Identify which cell holds the provided text, then report its (X, Y) central coordinate. 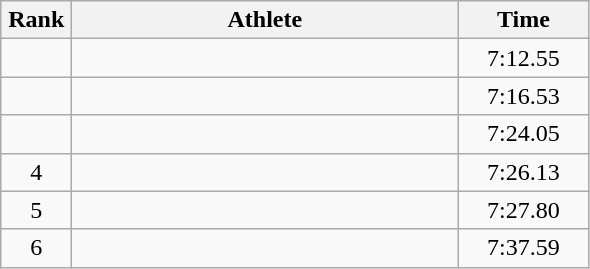
6 (36, 248)
7:26.13 (524, 172)
4 (36, 172)
Athlete (265, 20)
Rank (36, 20)
7:24.05 (524, 134)
5 (36, 210)
7:16.53 (524, 96)
7:27.80 (524, 210)
7:37.59 (524, 248)
Time (524, 20)
7:12.55 (524, 58)
